Find where the given text appears and provide that cell's center as [X, Y] coordinate. 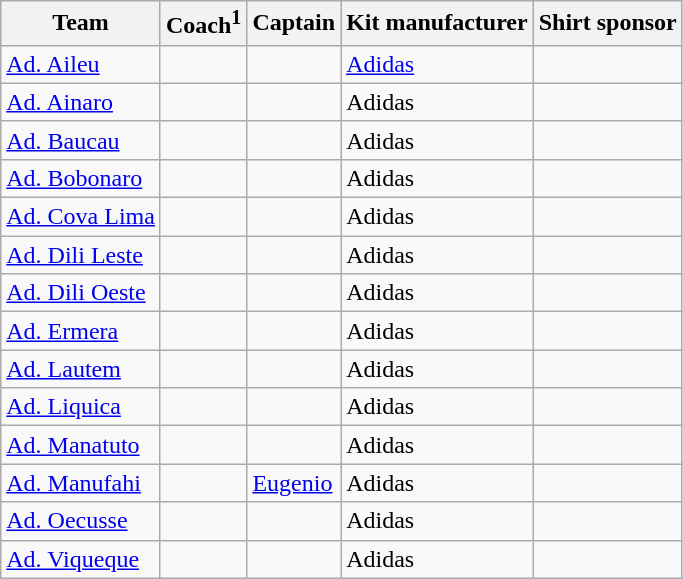
Ad. Ainaro [81, 102]
Ad. Cova Lima [81, 217]
Captain [294, 24]
Ad. Viqueque [81, 559]
Ad. Lautem [81, 369]
Ad. Bobonaro [81, 178]
Ad. Manufahi [81, 483]
Ad. Manatuto [81, 445]
Eugenio [294, 483]
Ad. Baucau [81, 140]
Ad. Oecusse [81, 521]
Coach1 [203, 24]
Ad. Liquica [81, 407]
Shirt sponsor [608, 24]
Ad. Aileu [81, 64]
Ad. Dili Oeste [81, 293]
Ad. Dili Leste [81, 255]
Kit manufacturer [438, 24]
Team [81, 24]
Ad. Ermera [81, 331]
